From the cell containing the given text, extract its center point as (X, Y) coordinate. 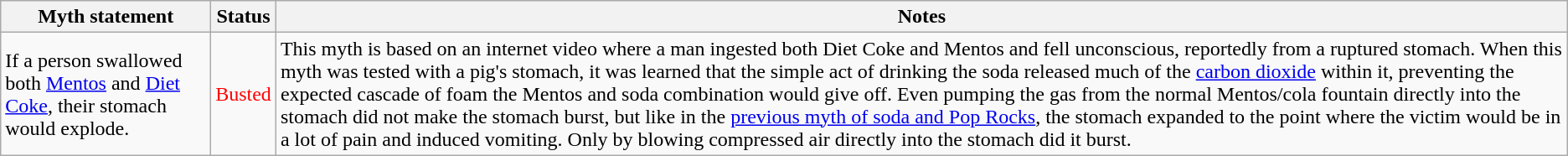
Busted (244, 94)
Status (244, 17)
Notes (921, 17)
If a person swallowed both Mentos and Diet Coke, their stomach would explode. (106, 94)
Myth statement (106, 17)
